From the cell containing the given text, extract its center point as (x, y) coordinate. 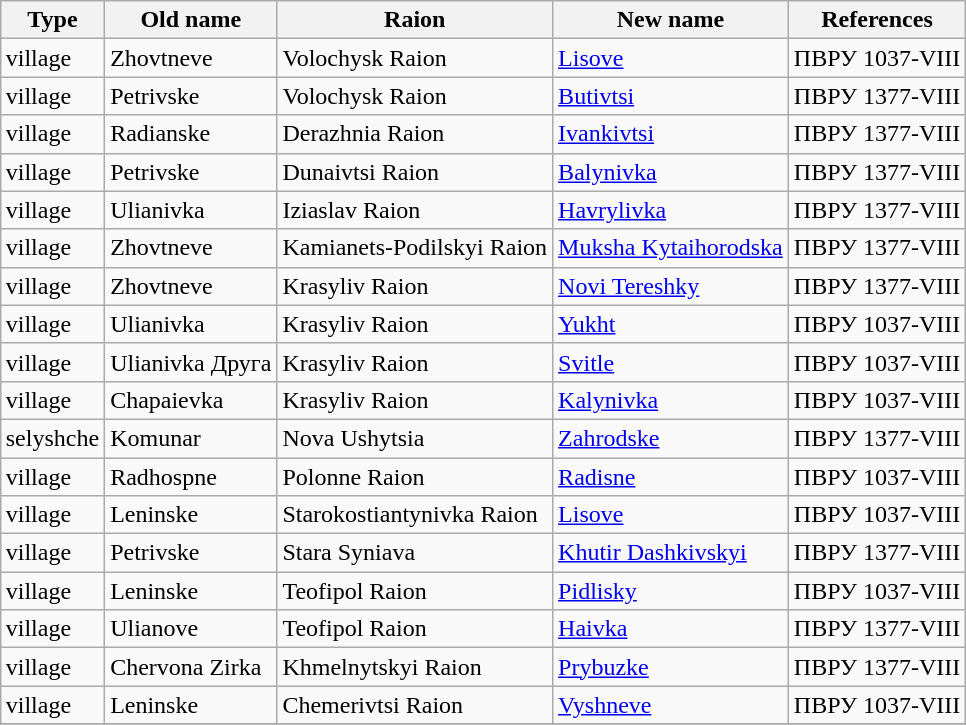
Derazhnia Raion (415, 134)
Ivankivtsi (671, 134)
Vyshneve (671, 705)
Raion (415, 20)
Stara Syniava (415, 553)
Pidlisky (671, 591)
Muksha Kytaihorodska (671, 248)
References (876, 20)
selyshche (52, 438)
Iziaslav Raion (415, 210)
Prybuzke (671, 667)
Starokostiantynivka Raion (415, 515)
Yukht (671, 324)
Kamianets-Podilskyi Raion (415, 248)
Chemerivtsi Raion (415, 705)
Type (52, 20)
Chervona Zirka (191, 667)
Komunar (191, 438)
Nova Ushytsia (415, 438)
Khmelnytskyi Raion (415, 667)
Novi Tereshky (671, 286)
Balynivka (671, 172)
Butivtsi (671, 96)
Dunaivtsi Raion (415, 172)
New name (671, 20)
Polonne Raion (415, 477)
Kalynivka (671, 400)
Zahrodske (671, 438)
Khutir Dashkivskyi (671, 553)
Ulianivka Друга (191, 362)
Old name (191, 20)
Svitle (671, 362)
Havrylivka (671, 210)
Radisne (671, 477)
Ulianove (191, 629)
Radhospne (191, 477)
Chapaievka (191, 400)
Radianske (191, 134)
Haivka (671, 629)
